Detect which cell encompasses the target text, then output its (x, y) center coordinate. 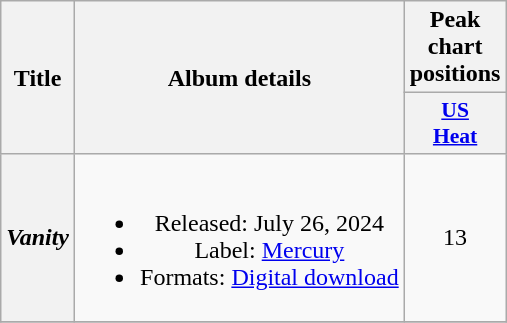
Title (38, 78)
Vanity (38, 238)
Peak chart positions (455, 47)
Album details (240, 78)
USHeat (455, 124)
13 (455, 238)
Released: July 26, 2024Label: MercuryFormats: Digital download (240, 238)
